Scan for the cell matching the given text and deliver its [X, Y] coordinate at center. 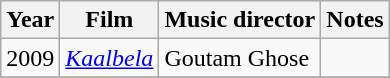
Notes [355, 20]
Kaalbela [110, 58]
Goutam Ghose [240, 58]
2009 [30, 58]
Film [110, 20]
Music director [240, 20]
Year [30, 20]
